Locate the cell with the specified text and output its [X, Y] center coordinate. 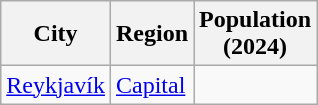
Capital [152, 85]
Reykjavík [56, 85]
Population(2024) [256, 34]
Region [152, 34]
City [56, 34]
